Capture the cell that displays the provided text and extract its (X, Y) central coordinate. 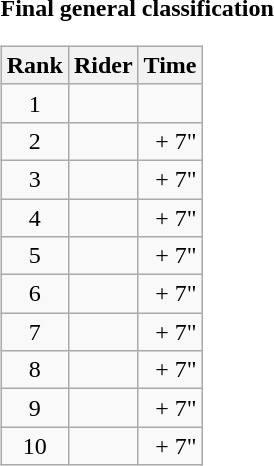
10 (34, 446)
9 (34, 408)
1 (34, 103)
2 (34, 141)
6 (34, 294)
Time (170, 65)
4 (34, 217)
7 (34, 332)
5 (34, 256)
Rank (34, 65)
Rider (103, 65)
3 (34, 179)
8 (34, 370)
